Capture the cell that displays the provided text and extract its (x, y) central coordinate. 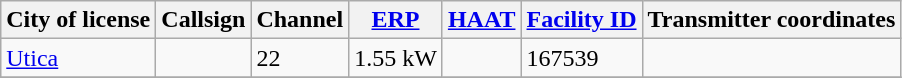
167539 (582, 58)
Facility ID (582, 20)
HAAT (482, 20)
City of license (78, 20)
1.55 kW (396, 58)
Channel (300, 20)
Transmitter coordinates (772, 20)
Callsign (204, 20)
22 (300, 58)
ERP (396, 20)
Utica (78, 58)
